Scan for the cell matching the given text and deliver its [x, y] coordinate at center. 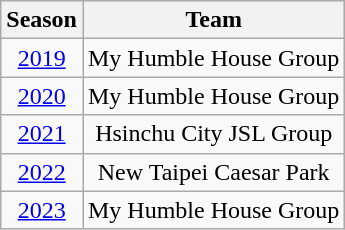
2019 [42, 58]
2022 [42, 172]
Hsinchu City JSL Group [213, 134]
2023 [42, 210]
Season [42, 20]
Team [213, 20]
2020 [42, 96]
2021 [42, 134]
New Taipei Caesar Park [213, 172]
